Scan for the cell matching the given text and deliver its (x, y) coordinate at center. 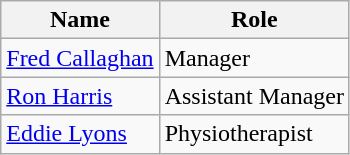
Physiotherapist (254, 134)
Fred Callaghan (80, 58)
Manager (254, 58)
Role (254, 20)
Assistant Manager (254, 96)
Eddie Lyons (80, 134)
Ron Harris (80, 96)
Name (80, 20)
